From the cell containing the given text, extract its center point as [X, Y] coordinate. 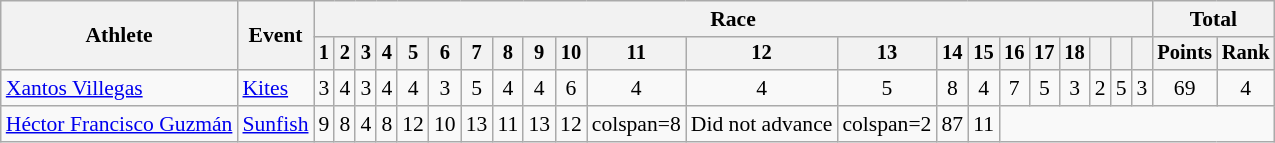
Race [734, 19]
Sunfish [275, 124]
1 [324, 54]
15 [984, 54]
Event [275, 36]
Xantos Villegas [120, 88]
colspan=2 [886, 124]
14 [952, 54]
Total [1213, 19]
69 [1184, 88]
Did not advance [762, 124]
Kites [275, 88]
16 [1014, 54]
18 [1074, 54]
Athlete [120, 36]
colspan=8 [636, 124]
Rank [1246, 54]
Héctor Francisco Guzmán [120, 124]
17 [1044, 54]
87 [952, 124]
Points [1184, 54]
